Locate the cell with the specified text and output its [x, y] center coordinate. 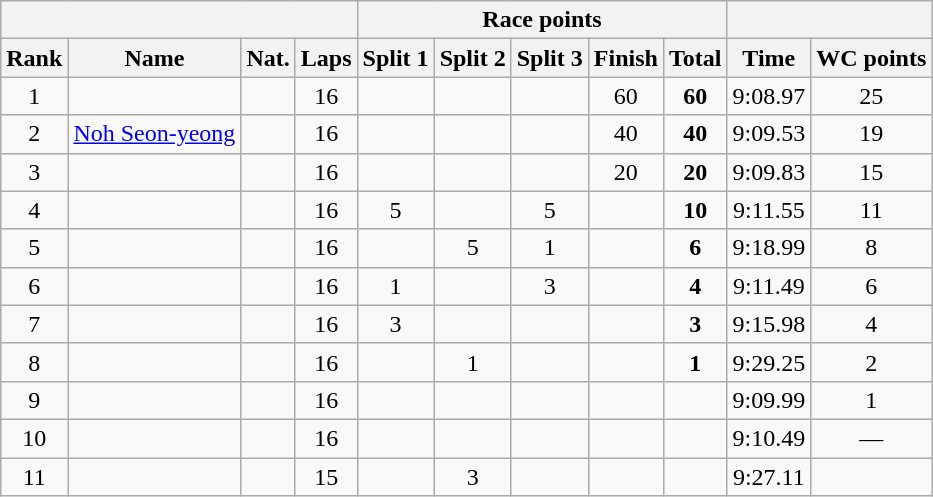
9:11.49 [769, 286]
9:11.55 [769, 210]
Split 1 [396, 58]
9:09.99 [769, 400]
9:08.97 [769, 96]
7 [34, 324]
Name [154, 58]
9:29.25 [769, 362]
25 [872, 96]
Laps [326, 58]
9 [34, 400]
— [872, 438]
Finish [626, 58]
9:10.49 [769, 438]
WC points [872, 58]
9:18.99 [769, 248]
9:27.11 [769, 477]
9:15.98 [769, 324]
Time [769, 58]
19 [872, 134]
Noh Seon-yeong [154, 134]
Rank [34, 58]
Split 2 [472, 58]
Split 3 [550, 58]
Nat. [268, 58]
9:09.53 [769, 134]
9:09.83 [769, 172]
Race points [542, 20]
Total [695, 58]
